Extract the [x, y] coordinate from the center of the cell holding the provided text.  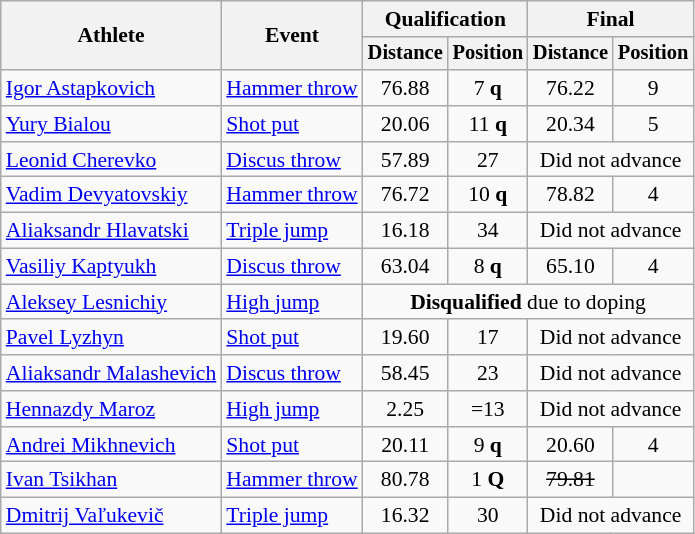
30 [488, 516]
57.89 [406, 160]
Yury Bialou [112, 124]
Aleksey Lesnichiy [112, 302]
Vasiliy Kaptyukh [112, 267]
=13 [488, 409]
23 [488, 373]
8 q [488, 267]
17 [488, 338]
Aliaksandr Malashevich [112, 373]
Final [610, 19]
76.22 [570, 88]
76.88 [406, 88]
20.11 [406, 445]
Qualification [446, 19]
7 q [488, 88]
79.81 [570, 480]
Athlete [112, 36]
65.10 [570, 267]
11 q [488, 124]
20.06 [406, 124]
Andrei Mikhnevich [112, 445]
9 q [488, 445]
2.25 [406, 409]
20.34 [570, 124]
27 [488, 160]
20.60 [570, 445]
Leonid Cherevko [112, 160]
10 q [488, 195]
76.72 [406, 195]
58.45 [406, 373]
80.78 [406, 480]
16.32 [406, 516]
1 Q [488, 480]
9 [653, 88]
5 [653, 124]
Hennazdy Maroz [112, 409]
Ivan Tsikhan [112, 480]
Igor Astapkovich [112, 88]
Aliaksandr Hlavatski [112, 231]
19.60 [406, 338]
16.18 [406, 231]
34 [488, 231]
Event [292, 36]
Pavel Lyzhyn [112, 338]
78.82 [570, 195]
Disqualified due to doping [528, 302]
Vadim Devyatovskiy [112, 195]
63.04 [406, 267]
Dmitrij Vaľukevič [112, 516]
